Extract the [X, Y] coordinate from the center of the cell holding the provided text.  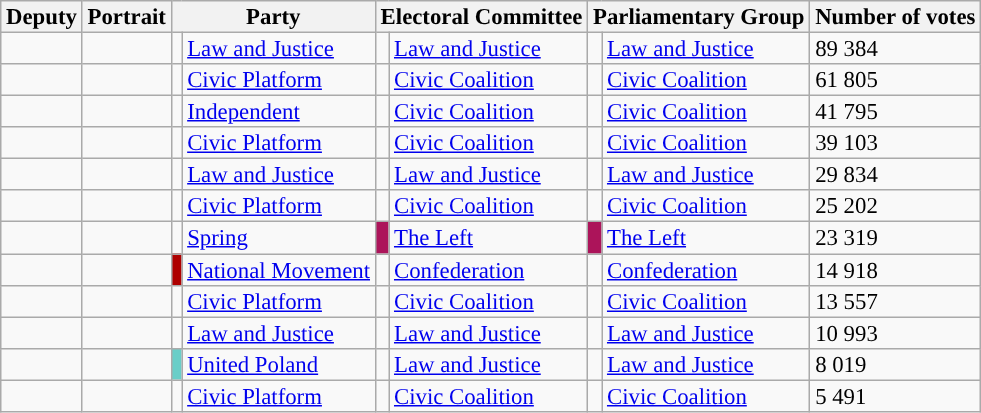
41 795 [896, 112]
Party [273, 17]
Parliamentary Group [699, 17]
14 918 [896, 270]
13 557 [896, 301]
25 202 [896, 206]
United Poland [278, 364]
8 019 [896, 364]
Spring [278, 238]
29 834 [896, 175]
39 103 [896, 143]
10 993 [896, 333]
Independent [278, 112]
Deputy [42, 17]
Electoral Committee [481, 17]
61 805 [896, 80]
National Movement [278, 270]
Number of votes [896, 17]
89 384 [896, 49]
Portrait [126, 17]
5 491 [896, 396]
23 319 [896, 238]
